Locate the cell with the specified text and output its [x, y] center coordinate. 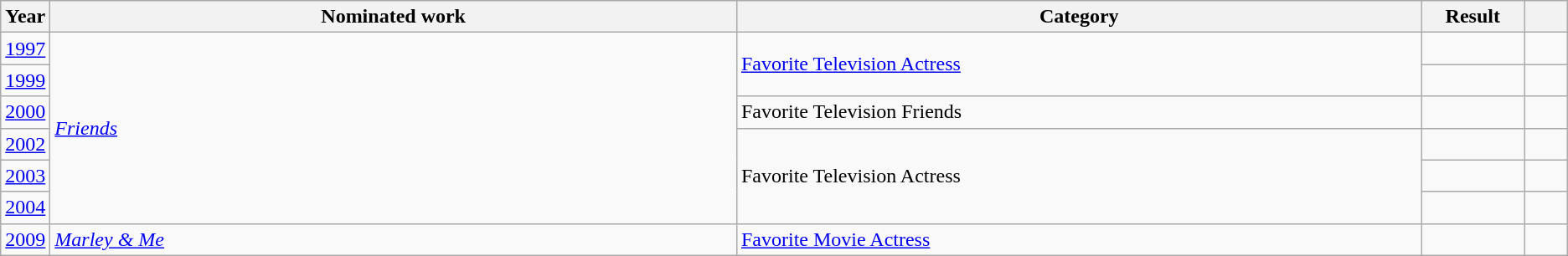
2004 [25, 207]
Nominated work [394, 17]
2009 [25, 239]
Category [1079, 17]
Result [1473, 17]
Marley & Me [394, 239]
Friends [394, 128]
2003 [25, 176]
1997 [25, 49]
Favorite Movie Actress [1079, 239]
Year [25, 17]
2000 [25, 112]
2002 [25, 144]
Favorite Television Friends [1079, 112]
1999 [25, 80]
